Provide the [X, Y] coordinate of the cell's center where the given text is located.  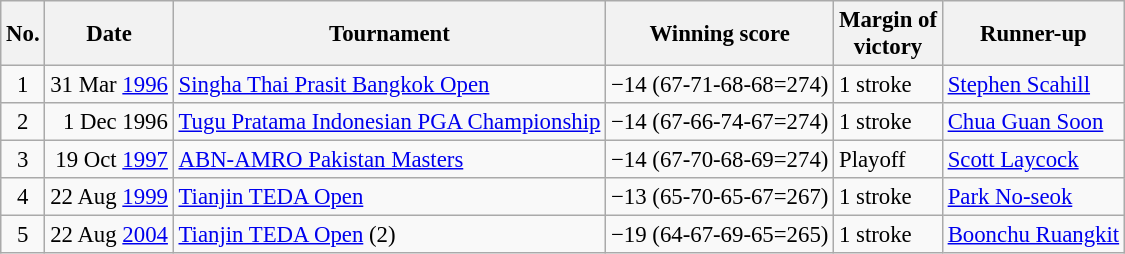
Stephen Scahill [1033, 85]
−19 (64-67-69-65=265) [720, 235]
Tugu Pratama Indonesian PGA Championship [389, 122]
ABN-AMRO Pakistan Masters [389, 160]
Tianjin TEDA Open [389, 197]
−14 (67-70-68-69=274) [720, 160]
22 Aug 2004 [109, 235]
1 [23, 85]
No. [23, 34]
−13 (65-70-65-67=267) [720, 197]
Winning score [720, 34]
Playoff [888, 160]
31 Mar 1996 [109, 85]
Date [109, 34]
Boonchu Ruangkit [1033, 235]
−14 (67-66-74-67=274) [720, 122]
Park No-seok [1033, 197]
5 [23, 235]
Chua Guan Soon [1033, 122]
3 [23, 160]
1 Dec 1996 [109, 122]
2 [23, 122]
Tianjin TEDA Open (2) [389, 235]
Scott Laycock [1033, 160]
22 Aug 1999 [109, 197]
19 Oct 1997 [109, 160]
4 [23, 197]
Margin ofvictory [888, 34]
Singha Thai Prasit Bangkok Open [389, 85]
−14 (67-71-68-68=274) [720, 85]
Runner-up [1033, 34]
Tournament [389, 34]
